Determine the [X, Y] coordinate at the center of the cell enclosing the given text.  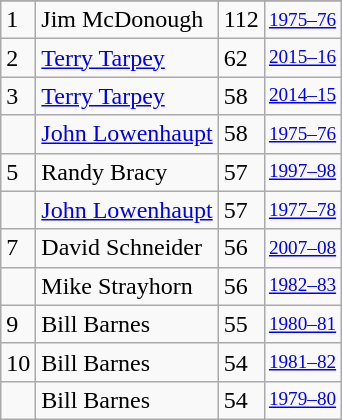
David Schneider [127, 248]
2014–15 [302, 96]
7 [18, 248]
Jim McDonough [127, 20]
9 [18, 324]
1997–98 [302, 172]
2007–08 [302, 248]
1977–78 [302, 210]
2 [18, 58]
2015–16 [302, 58]
62 [241, 58]
1982–83 [302, 286]
55 [241, 324]
5 [18, 172]
Randy Bracy [127, 172]
1981–82 [302, 362]
1979–80 [302, 400]
3 [18, 96]
1 [18, 20]
10 [18, 362]
1980–81 [302, 324]
112 [241, 20]
Mike Strayhorn [127, 286]
